Pinpoint the cell where the given text exists, returning its (x, y) midpoint coordinate. 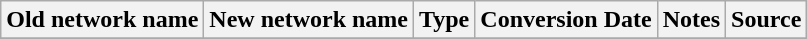
Notes (691, 20)
Type (444, 20)
Old network name (102, 20)
New network name (309, 20)
Source (766, 20)
Conversion Date (566, 20)
